Scan for the cell matching the given text and deliver its [x, y] coordinate at center. 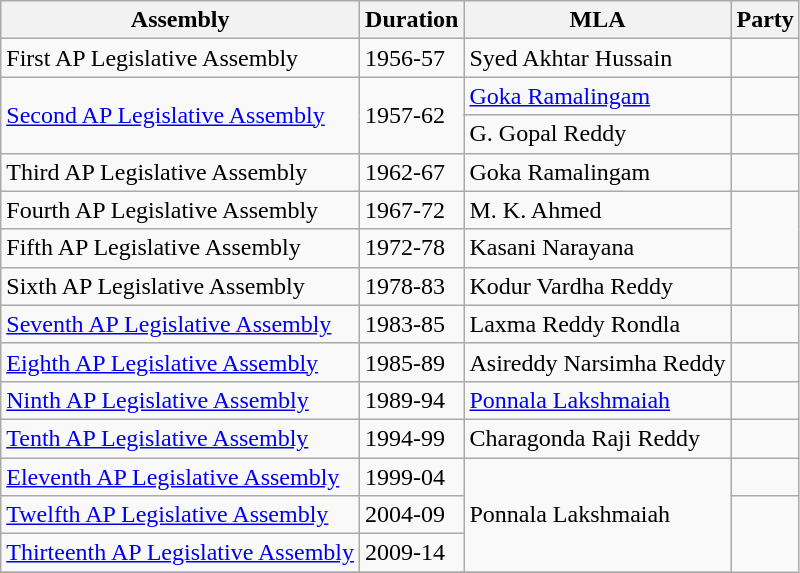
Kasani Narayana [598, 248]
2004-09 [412, 515]
1983-85 [412, 324]
Duration [412, 20]
Eighth AP Legislative Assembly [180, 362]
First AP Legislative Assembly [180, 58]
MLA [598, 20]
Fourth AP Legislative Assembly [180, 210]
1989-94 [412, 400]
Charagonda Raji Reddy [598, 438]
Seventh AP Legislative Assembly [180, 324]
1994-99 [412, 438]
Second AP Legislative Assembly [180, 115]
Twelfth AP Legislative Assembly [180, 515]
1972-78 [412, 248]
Asireddy Narsimha Reddy [598, 362]
G. Gopal Reddy [598, 134]
1956-57 [412, 58]
Ninth AP Legislative Assembly [180, 400]
Sixth AP Legislative Assembly [180, 286]
Kodur Vardha Reddy [598, 286]
Tenth AP Legislative Assembly [180, 438]
1985-89 [412, 362]
1978-83 [412, 286]
Third AP Legislative Assembly [180, 172]
1967-72 [412, 210]
2009-14 [412, 553]
Assembly [180, 20]
Thirteenth AP Legislative Assembly [180, 553]
M. K. Ahmed [598, 210]
Eleventh AP Legislative Assembly [180, 477]
1962-67 [412, 172]
1999-04 [412, 477]
Party [765, 20]
Laxma Reddy Rondla [598, 324]
Fifth AP Legislative Assembly [180, 248]
Syed Akhtar Hussain [598, 58]
1957-62 [412, 115]
